Search for the cell housing the specified text and yield its (X, Y) center coordinate. 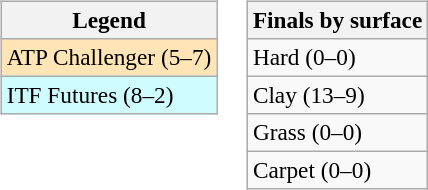
ITF Futures (8–2) (108, 95)
Hard (0–0) (337, 57)
Carpet (0–0) (337, 171)
Grass (0–0) (337, 133)
Clay (13–9) (337, 95)
ATP Challenger (5–7) (108, 57)
Legend (108, 20)
Finals by surface (337, 20)
